From the cell containing the given text, extract its center point as [x, y] coordinate. 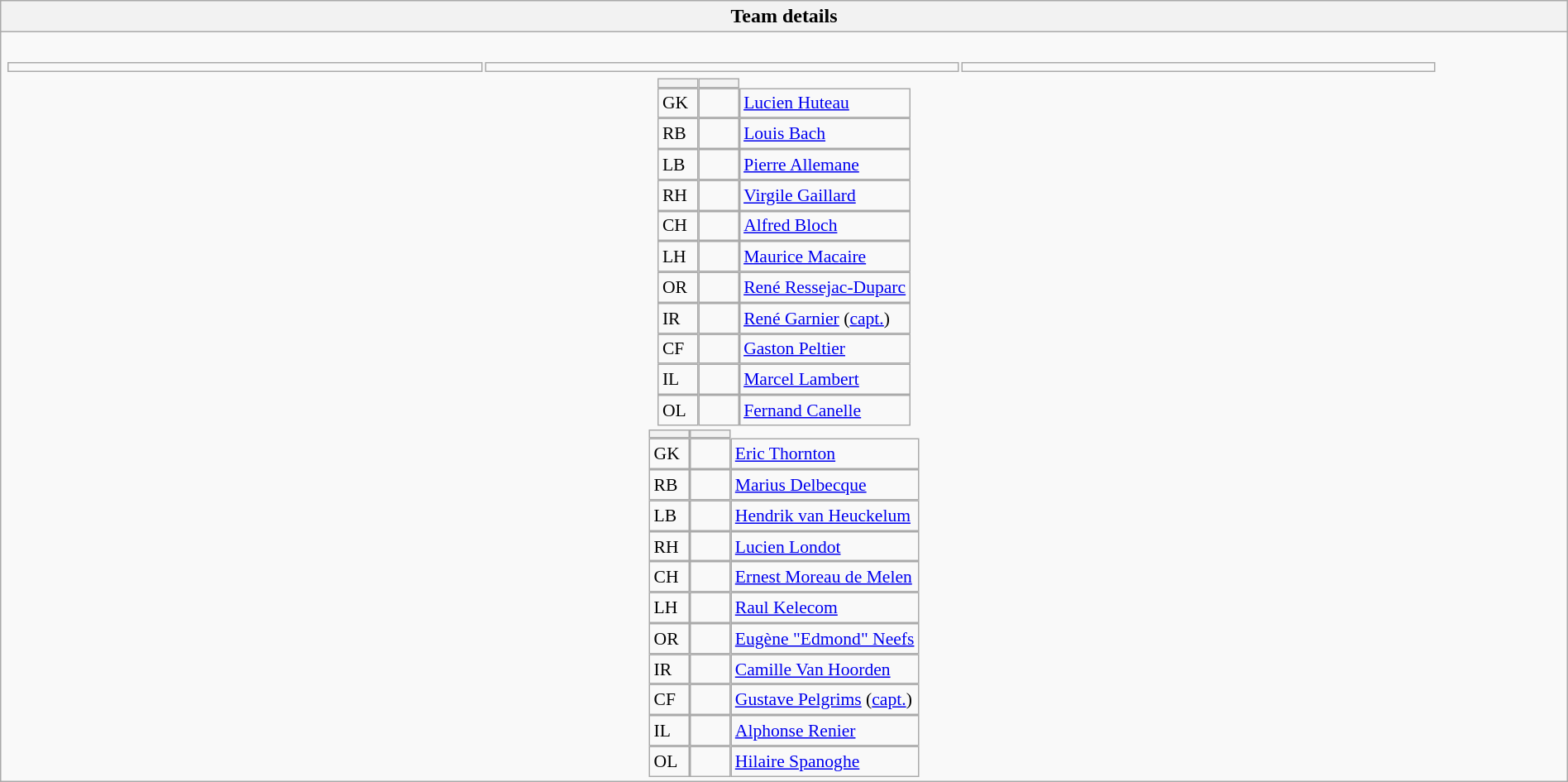
Hendrik van Heuckelum [825, 515]
Alphonse Renier [825, 730]
Lucien Londot [825, 546]
Fernand Canelle [825, 410]
Louis Bach [825, 134]
Lucien Huteau [825, 103]
Camille Van Hoorden [825, 669]
Alfred Bloch [825, 225]
Maurice Macaire [825, 257]
Raul Kelecom [825, 607]
Eric Thornton [825, 453]
Hilaire Spanoghe [825, 761]
Ernest Moreau de Melen [825, 578]
René Garnier (capt.) [825, 318]
Pierre Allemane [825, 164]
Gaston Peltier [825, 349]
Marcel Lambert [825, 379]
Virgile Gaillard [825, 195]
Gustave Pelgrims (capt.) [825, 700]
Eugène "Edmond" Neefs [825, 639]
Team details [784, 17]
Marius Delbecque [825, 485]
René Ressejac-Duparc [825, 288]
